Output the (x, y) coordinate of the center of the cell containing the given text.  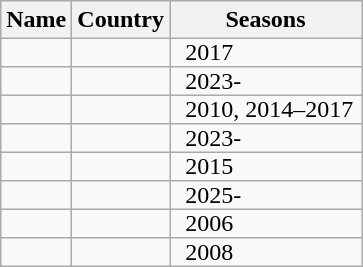
2025- (266, 195)
Seasons (266, 20)
2017 (266, 53)
Name (36, 20)
2015 (266, 167)
2010, 2014–2017 (266, 110)
Country (121, 20)
2006 (266, 224)
2008 (266, 252)
